Identify which cell holds the provided text, then report its [x, y] central coordinate. 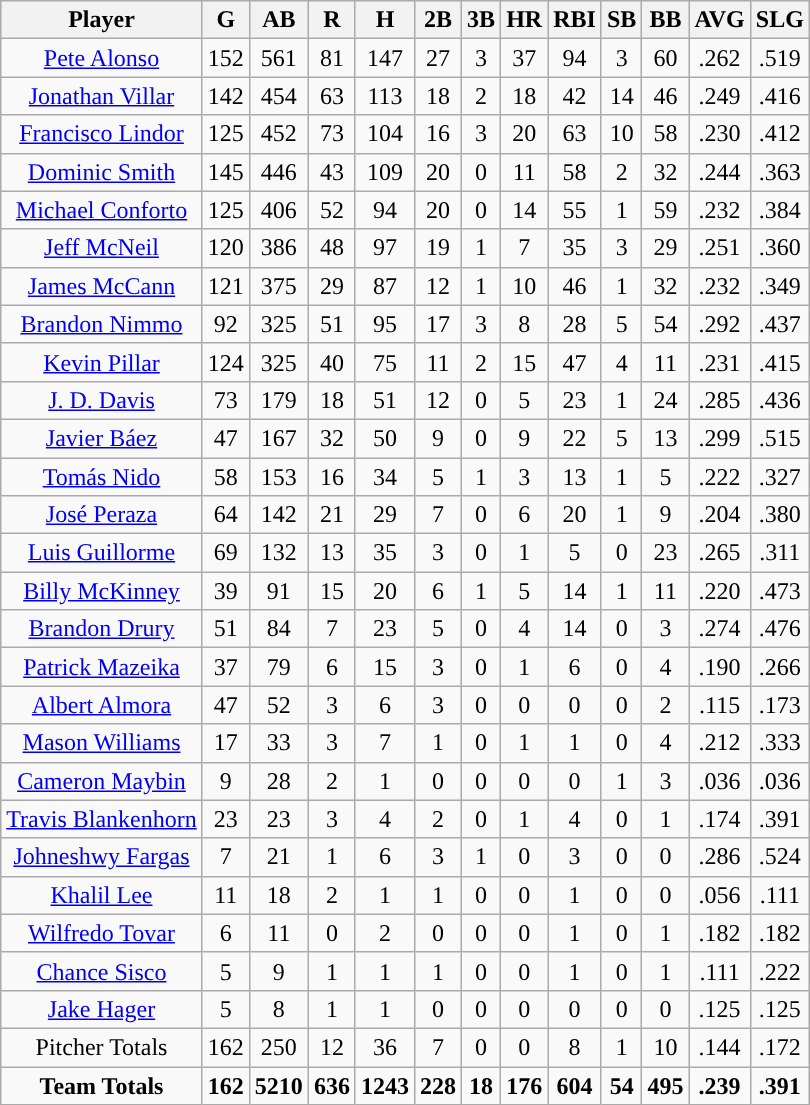
AB [278, 20]
Travis Blankenhorn [102, 819]
Team Totals [102, 1085]
.360 [780, 248]
43 [332, 172]
48 [332, 248]
Patrick Mazeika [102, 667]
Billy McKinney [102, 591]
40 [332, 362]
Cameron Maybin [102, 781]
34 [384, 477]
Mason Williams [102, 743]
3B [482, 20]
.239 [720, 1085]
Dominic Smith [102, 172]
José Peraza [102, 515]
.115 [720, 705]
Kevin Pillar [102, 362]
153 [278, 477]
R [332, 20]
.515 [780, 438]
Player [102, 20]
250 [278, 1047]
69 [226, 553]
64 [226, 515]
.173 [780, 705]
.172 [780, 1047]
454 [278, 96]
121 [226, 286]
.144 [720, 1047]
113 [384, 96]
BB [666, 20]
561 [278, 58]
87 [384, 286]
Wilfredo Tovar [102, 933]
.174 [720, 819]
.292 [720, 324]
.384 [780, 210]
55 [575, 210]
120 [226, 248]
Jake Hager [102, 1009]
.412 [780, 134]
92 [226, 324]
132 [278, 553]
Luis Guillorme [102, 553]
.244 [720, 172]
.286 [720, 857]
.204 [720, 515]
.231 [720, 362]
.266 [780, 667]
J. D. Davis [102, 400]
AVG [720, 20]
42 [575, 96]
19 [438, 248]
27 [438, 58]
60 [666, 58]
1243 [384, 1085]
Khalil Lee [102, 895]
228 [438, 1085]
.274 [720, 629]
386 [278, 248]
452 [278, 134]
.249 [720, 96]
.190 [720, 667]
.285 [720, 400]
495 [666, 1085]
Jeff McNeil [102, 248]
.416 [780, 96]
95 [384, 324]
.327 [780, 477]
36 [384, 1047]
H [384, 20]
604 [575, 1085]
Chance Sisco [102, 971]
James McCann [102, 286]
.380 [780, 515]
.262 [720, 58]
.476 [780, 629]
.363 [780, 172]
375 [278, 286]
84 [278, 629]
.473 [780, 591]
Brandon Nimmo [102, 324]
104 [384, 134]
81 [332, 58]
446 [278, 172]
.220 [720, 591]
Javier Báez [102, 438]
176 [524, 1085]
91 [278, 591]
Tomás Nido [102, 477]
Pitcher Totals [102, 1047]
Pete Alonso [102, 58]
.212 [720, 743]
Johneshwy Fargas [102, 857]
.299 [720, 438]
97 [384, 248]
SLG [780, 20]
.437 [780, 324]
145 [226, 172]
179 [278, 400]
Michael Conforto [102, 210]
Brandon Drury [102, 629]
59 [666, 210]
.349 [780, 286]
79 [278, 667]
75 [384, 362]
22 [575, 438]
.230 [720, 134]
406 [278, 210]
167 [278, 438]
.524 [780, 857]
SB [621, 20]
39 [226, 591]
124 [226, 362]
.251 [720, 248]
.415 [780, 362]
HR [524, 20]
.265 [720, 553]
33 [278, 743]
G [226, 20]
147 [384, 58]
Jonathan Villar [102, 96]
Francisco Lindor [102, 134]
2B [438, 20]
50 [384, 438]
.056 [720, 895]
109 [384, 172]
24 [666, 400]
636 [332, 1085]
.436 [780, 400]
152 [226, 58]
.519 [780, 58]
.311 [780, 553]
5210 [278, 1085]
.333 [780, 743]
RBI [575, 20]
Albert Almora [102, 705]
